Find where the given text appears and provide that cell's center as (x, y) coordinate. 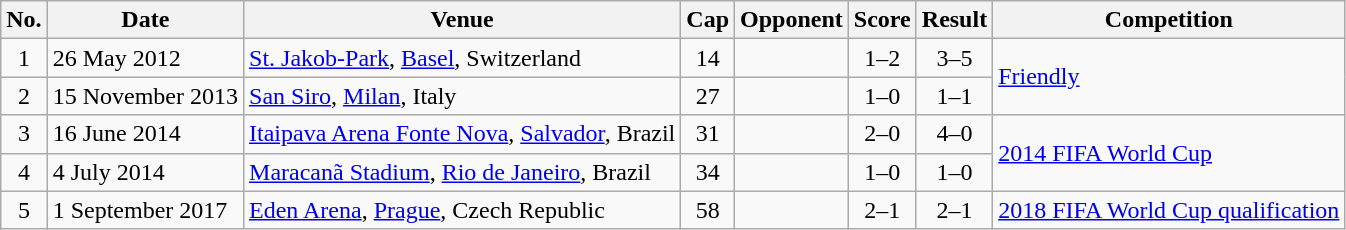
4 July 2014 (145, 172)
1–2 (882, 58)
14 (708, 58)
16 June 2014 (145, 134)
1 September 2017 (145, 210)
4 (24, 172)
3–5 (954, 58)
No. (24, 20)
15 November 2013 (145, 96)
Date (145, 20)
Result (954, 20)
Competition (1169, 20)
4–0 (954, 134)
2–0 (882, 134)
Score (882, 20)
San Siro, Milan, Italy (462, 96)
1 (24, 58)
34 (708, 172)
26 May 2012 (145, 58)
58 (708, 210)
1–1 (954, 96)
Itaipava Arena Fonte Nova, Salvador, Brazil (462, 134)
Venue (462, 20)
3 (24, 134)
Friendly (1169, 77)
5 (24, 210)
27 (708, 96)
Eden Arena, Prague, Czech Republic (462, 210)
Cap (708, 20)
2 (24, 96)
St. Jakob-Park, Basel, Switzerland (462, 58)
Maracanã Stadium, Rio de Janeiro, Brazil (462, 172)
Opponent (792, 20)
2018 FIFA World Cup qualification (1169, 210)
2014 FIFA World Cup (1169, 153)
31 (708, 134)
